Detect which cell encompasses the target text, then output its [X, Y] center coordinate. 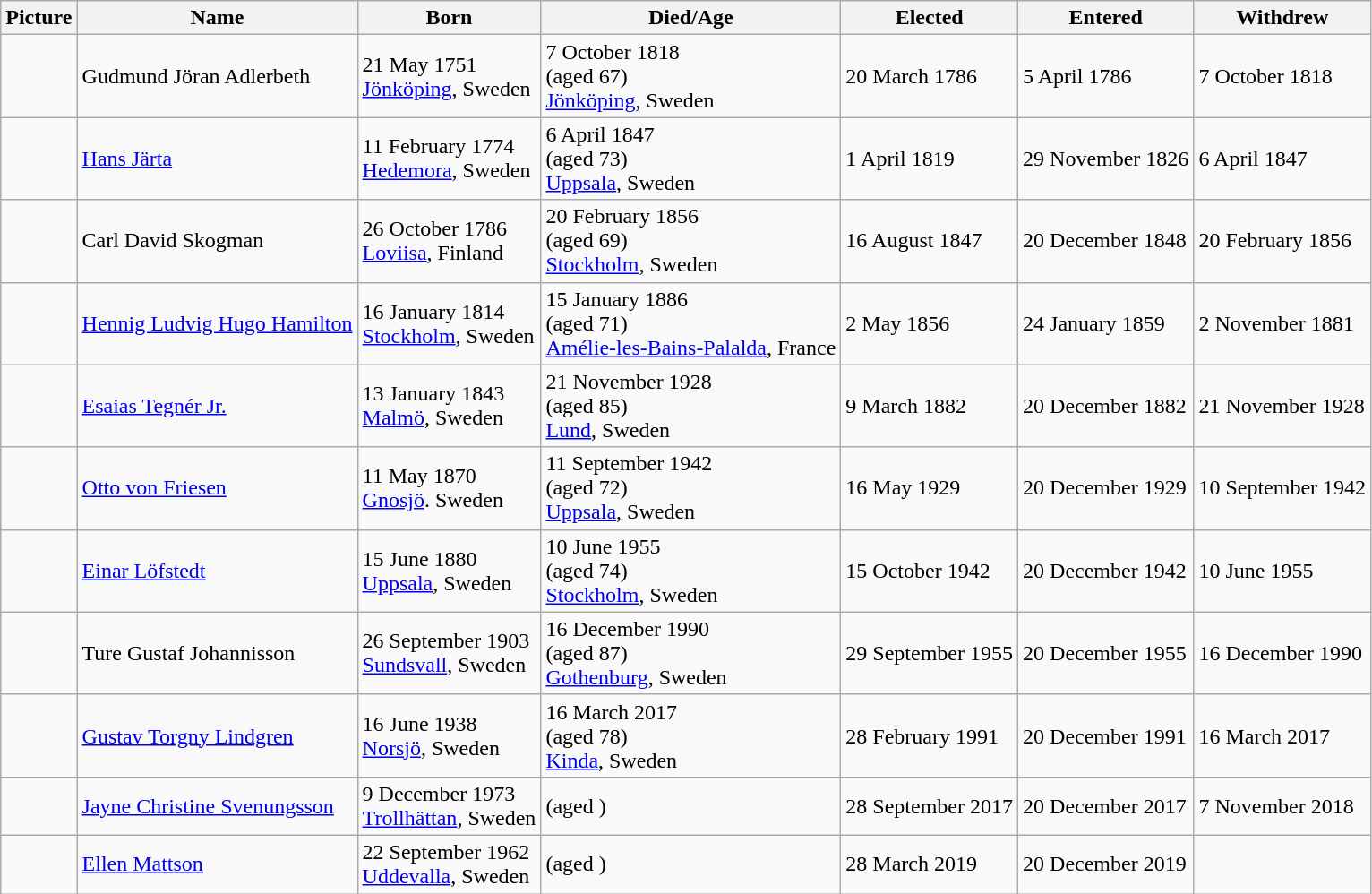
Hans Järta [217, 159]
26 October 1786 Loviisa, Finland [450, 241]
10 September 1942 [1282, 488]
Hennig Ludvig Hugo Hamilton [217, 323]
15 January 1886 (aged 71) Amélie-les-Bains-Palalda, France [691, 323]
20 December 1882 [1106, 406]
20 December 1955 [1106, 653]
20 December 1848 [1106, 241]
20 December 1942 [1106, 571]
21 May 1751 Jönköping, Sweden [450, 76]
10 June 1955 [1282, 571]
10 June 1955 (aged 74) Stockholm, Sweden [691, 571]
2 November 1881 [1282, 323]
24 January 1859 [1106, 323]
2 May 1856 [930, 323]
26 September 1903 Sundsvall, Sweden [450, 653]
21 November 1928 (aged 85) Lund, Sweden [691, 406]
20 February 1856 (aged 69) Stockholm, Sweden [691, 241]
Gustav Torgny Lindgren [217, 735]
20 December 2019 [1106, 864]
16 May 1929 [930, 488]
7 October 1818 (aged 67) Jönköping, Sweden [691, 76]
Name [217, 18]
Jayne Christine Svenungsson [217, 806]
22 September 1962 Uddevalla, Sweden [450, 864]
11 February 1774 Hedemora, Sweden [450, 159]
28 March 2019 [930, 864]
6 April 1847 (aged 73) Uppsala, Sweden [691, 159]
13 January 1843 Malmö, Sweden [450, 406]
7 October 1818 [1282, 76]
7 November 2018 [1282, 806]
15 October 1942 [930, 571]
16 January 1814 Stockholm, Sweden [450, 323]
9 December 1973 Trollhättan, Sweden [450, 806]
20 March 1786 [930, 76]
16 December 1990 [1282, 653]
9 March 1882 [930, 406]
29 November 1826 [1106, 159]
Carl David Skogman [217, 241]
11 May 1870 Gnosjö. Sweden [450, 488]
16 August 1847 [930, 241]
16 March 2017 (aged 78) Kinda, Sweden [691, 735]
6 April 1847 [1282, 159]
11 September 1942 (aged 72) Uppsala, Sweden [691, 488]
1 April 1819 [930, 159]
Otto von Friesen [217, 488]
15 June 1880 Uppsala, Sweden [450, 571]
Withdrew [1282, 18]
16 December 1990 (aged 87) Gothenburg, Sweden [691, 653]
29 September 1955 [930, 653]
Gudmund Jöran Adlerbeth [217, 76]
Elected [930, 18]
28 February 1991 [930, 735]
16 March 2017 [1282, 735]
Einar Löfstedt [217, 571]
28 September 2017 [930, 806]
Died/Age [691, 18]
20 December 1929 [1106, 488]
Entered [1106, 18]
21 November 1928 [1282, 406]
Born [450, 18]
5 April 1786 [1106, 76]
Esaias Tegnér Jr. [217, 406]
20 December 1991 [1106, 735]
20 February 1856 [1282, 241]
20 December 2017 [1106, 806]
16 June 1938 Norsjö, Sweden [450, 735]
Picture [39, 18]
Ellen Mattson [217, 864]
Ture Gustaf Johannisson [217, 653]
